Identify which cell holds the provided text, then report its (X, Y) central coordinate. 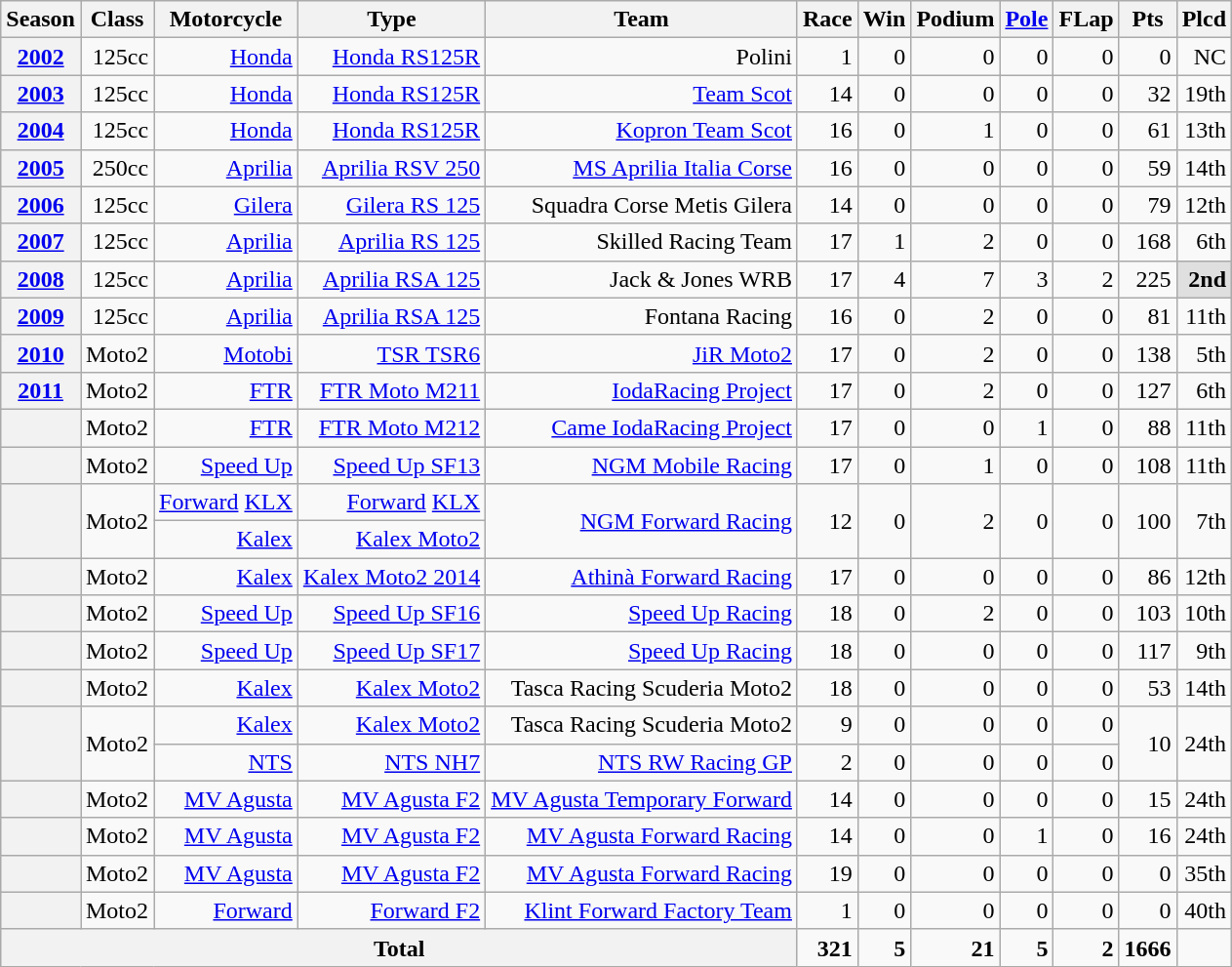
127 (1147, 390)
2010 (41, 353)
NTS (226, 762)
7 (956, 279)
Team (642, 20)
Speed Up SF17 (391, 651)
Motobi (226, 353)
Pts (1147, 20)
79 (1147, 205)
Podium (956, 20)
NGM Mobile Racing (642, 465)
Kalex Moto2 2014 (391, 577)
Gilera RS 125 (391, 205)
21 (956, 947)
32 (1147, 94)
12 (827, 521)
TSR TSR6 (391, 353)
IodaRacing Project (642, 390)
9 (827, 725)
40th (1204, 910)
JiR Moto2 (642, 353)
13th (1204, 131)
Forward F2 (391, 910)
4 (884, 279)
Squadra Corse Metis Gilera (642, 205)
Speed Up SF16 (391, 614)
168 (1147, 242)
138 (1147, 353)
103 (1147, 614)
Team Scot (642, 94)
NGM Forward Racing (642, 521)
108 (1147, 465)
10th (1204, 614)
53 (1147, 688)
FLap (1087, 20)
88 (1147, 427)
Forward (226, 910)
Came IodaRacing Project (642, 427)
321 (827, 947)
2002 (41, 57)
15 (1147, 799)
5th (1204, 353)
250cc (117, 168)
10 (1147, 744)
2003 (41, 94)
MV Agusta Temporary Forward (642, 799)
Speed Up SF13 (391, 465)
19 (827, 873)
61 (1147, 131)
100 (1147, 521)
Polini (642, 57)
Motorcycle (226, 20)
Athinà Forward Racing (642, 577)
Klint Forward Factory Team (642, 910)
3 (1026, 279)
Season (41, 20)
81 (1147, 316)
NC (1204, 57)
Skilled Racing Team (642, 242)
2006 (41, 205)
NTS NH7 (391, 762)
2nd (1204, 279)
2004 (41, 131)
Plcd (1204, 20)
Fontana Racing (642, 316)
NTS RW Racing GP (642, 762)
2005 (41, 168)
MS Aprilia Italia Corse (642, 168)
86 (1147, 577)
FTR Moto M211 (391, 390)
Class (117, 20)
59 (1147, 168)
Win (884, 20)
9th (1204, 651)
35th (1204, 873)
Aprilia RSV 250 (391, 168)
117 (1147, 651)
1666 (1147, 947)
Aprilia RS 125 (391, 242)
Total (400, 947)
Gilera (226, 205)
Race (827, 20)
Pole (1026, 20)
Type (391, 20)
Jack & Jones WRB (642, 279)
Kopron Team Scot (642, 131)
FTR Moto M212 (391, 427)
2008 (41, 279)
2007 (41, 242)
7th (1204, 521)
2009 (41, 316)
225 (1147, 279)
2011 (41, 390)
19th (1204, 94)
